For the text-containing cell, return its midpoint in [x, y] coordinate format. 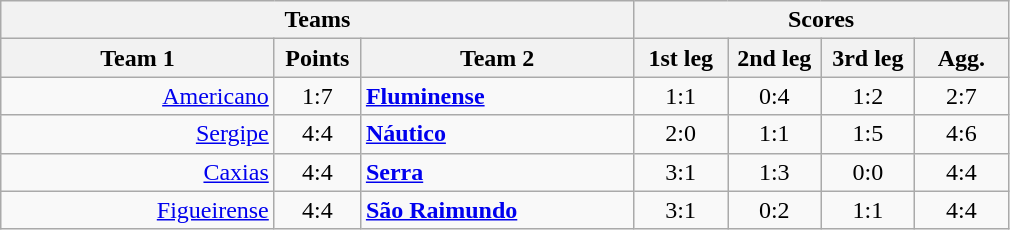
Figueirense [138, 210]
1:5 [868, 134]
Serra [497, 172]
1:2 [868, 96]
Americano [138, 96]
1st leg [681, 58]
2:7 [962, 96]
0:0 [868, 172]
Teams [318, 20]
Caxias [138, 172]
3rd leg [868, 58]
Fluminense [497, 96]
Scores [821, 20]
4:6 [962, 134]
Náutico [497, 134]
2:0 [681, 134]
0:2 [775, 210]
0:4 [775, 96]
2nd leg [775, 58]
São Raimundo [497, 210]
1:7 [317, 96]
Agg. [962, 58]
Points [317, 58]
1:3 [775, 172]
Sergipe [138, 134]
Team 1 [138, 58]
Team 2 [497, 58]
